Detect which cell encompasses the target text, then output its [x, y] center coordinate. 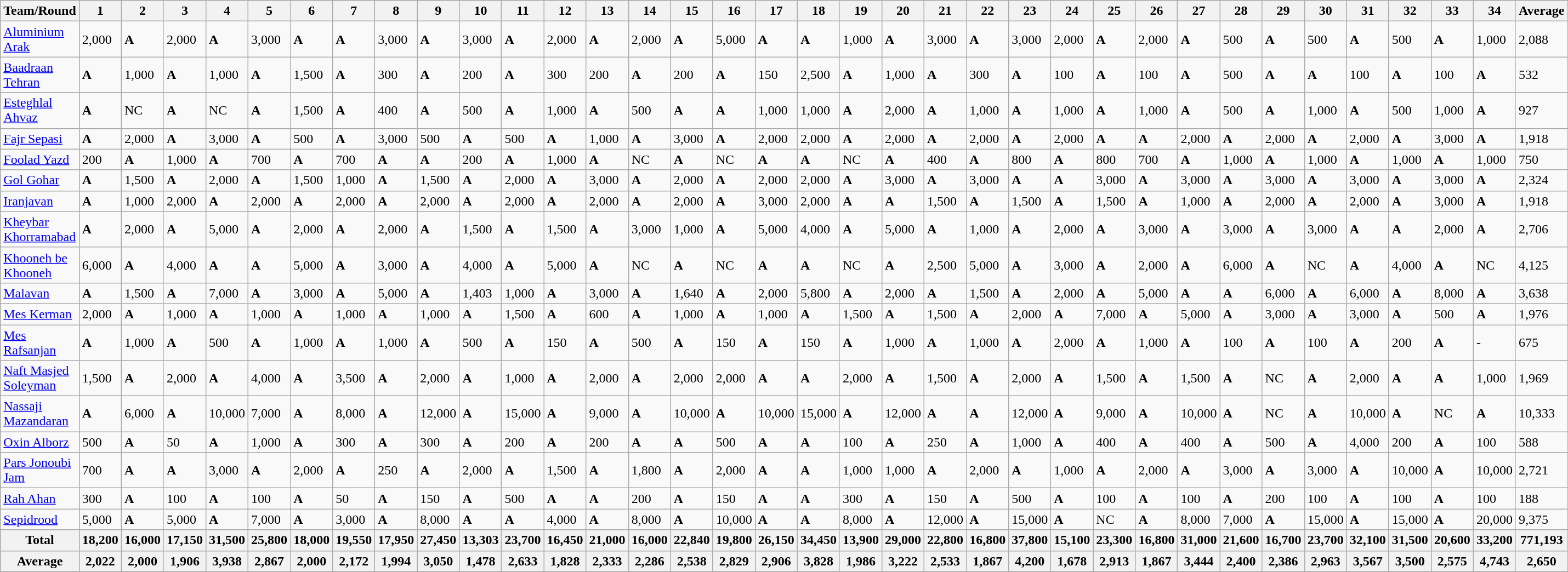
1,828 [565, 561]
- [1495, 342]
23,300 [1114, 540]
600 [607, 314]
Malavan [40, 293]
16 [734, 11]
26,150 [776, 540]
16,450 [565, 540]
2,650 [1542, 561]
33,200 [1495, 540]
23 [1030, 11]
Pars Jonoubi Jam [40, 470]
Khooneh be Khooneh [40, 265]
10 [480, 11]
28 [1241, 11]
31,000 [1198, 540]
Team/Round [40, 11]
Oxin Alborz [40, 442]
3,444 [1198, 561]
Gol Gohar [40, 180]
13,303 [480, 540]
750 [1542, 159]
1,403 [480, 293]
Aluminium Arak [40, 39]
13,900 [861, 540]
1,906 [184, 561]
9 [439, 11]
15 [692, 11]
25,800 [270, 540]
3,222 [902, 561]
34,450 [818, 540]
13 [607, 11]
1,969 [1542, 378]
29 [1283, 11]
1,976 [1542, 314]
6 [311, 11]
675 [1542, 342]
2,633 [523, 561]
1,640 [692, 293]
588 [1542, 442]
19,800 [734, 540]
27 [1198, 11]
Total [40, 540]
21,600 [1241, 540]
Foolad Yazd [40, 159]
20 [902, 11]
2 [143, 11]
4 [227, 11]
2,575 [1452, 561]
2,913 [1114, 561]
1 [100, 11]
4,743 [1495, 561]
2,867 [270, 561]
32 [1410, 11]
10,333 [1542, 414]
2,022 [100, 561]
2,324 [1542, 180]
31 [1367, 11]
18,200 [100, 540]
2,400 [1241, 561]
3 [184, 11]
2,333 [607, 561]
20,600 [1452, 540]
21,000 [607, 540]
1,478 [480, 561]
1,800 [649, 470]
24 [1072, 11]
2,286 [649, 561]
14 [649, 11]
37,800 [1030, 540]
22,800 [945, 540]
27,450 [439, 540]
18,000 [311, 540]
Baadraan Tehran [40, 75]
2,533 [945, 561]
3,938 [227, 561]
2,386 [1283, 561]
17 [776, 11]
26 [1157, 11]
927 [1542, 111]
5 [270, 11]
34 [1495, 11]
5,800 [818, 293]
22 [988, 11]
1,994 [396, 561]
11 [523, 11]
771,193 [1542, 540]
3,567 [1367, 561]
29,000 [902, 540]
12 [565, 11]
2,906 [776, 561]
Kheybar Khorramabad [40, 229]
2,721 [1542, 470]
15,100 [1072, 540]
188 [1542, 499]
3,828 [818, 561]
21 [945, 11]
4,200 [1030, 561]
25 [1114, 11]
17,950 [396, 540]
2,172 [354, 561]
33 [1452, 11]
17,150 [184, 540]
9,375 [1542, 519]
2,088 [1542, 39]
16,700 [1283, 540]
Esteghlal Ahvaz [40, 111]
19,550 [354, 540]
18 [818, 11]
Iranjavan [40, 201]
Mes Kerman [40, 314]
2,963 [1326, 561]
30 [1326, 11]
1,678 [1072, 561]
2,706 [1542, 229]
4,125 [1542, 265]
Mes Rafsanjan [40, 342]
32,100 [1367, 540]
Sepidrood [40, 519]
19 [861, 11]
Naft Masjed Soleyman [40, 378]
Nassaji Mazandaran [40, 414]
Rah Ahan [40, 499]
2,829 [734, 561]
2,538 [692, 561]
1,986 [861, 561]
7 [354, 11]
Fajr Sepasi [40, 139]
22,840 [692, 540]
3,638 [1542, 293]
20,000 [1495, 519]
3,050 [439, 561]
8 [396, 11]
532 [1542, 75]
